Return the [x, y] coordinate for the center point of the cell that contains the specified text.  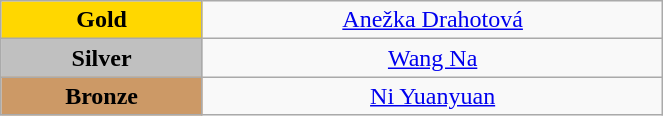
Gold [102, 20]
Bronze [102, 96]
Wang Na [432, 58]
Silver [102, 58]
Ni Yuanyuan [432, 96]
Anežka Drahotová [432, 20]
